Extract the (X, Y) coordinate from the center of the cell holding the provided text.  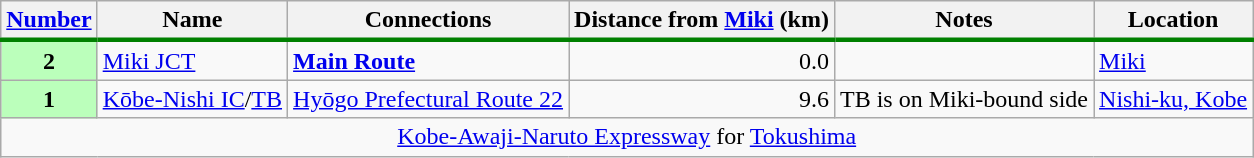
Main Route (428, 60)
2 (49, 60)
Name (192, 21)
Connections (428, 21)
Nishi-ku, Kobe (1174, 99)
Distance from Miki (km) (702, 21)
Miki JCT (192, 60)
Number (49, 21)
9.6 (702, 99)
TB is on Miki-bound side (964, 99)
Miki (1174, 60)
Location (1174, 21)
Hyōgo Prefectural Route 22 (428, 99)
Kobe-Awaji-Naruto Expressway for Tokushima (627, 137)
Notes (964, 21)
Kōbe-Nishi IC/TB (192, 99)
0.0 (702, 60)
1 (49, 99)
